Output the (x, y) coordinate of the center of the cell containing the given text.  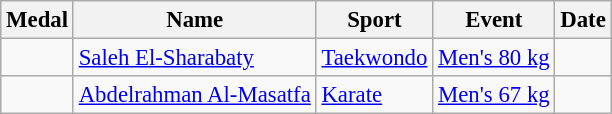
Date (583, 20)
Men's 80 kg (494, 58)
Saleh El-Sharabaty (194, 58)
Men's 67 kg (494, 95)
Name (194, 20)
Sport (374, 20)
Event (494, 20)
Abdelrahman Al-Masatfa (194, 95)
Karate (374, 95)
Taekwondo (374, 58)
Medal (38, 20)
